For the text-containing cell, return its midpoint in (x, y) coordinate format. 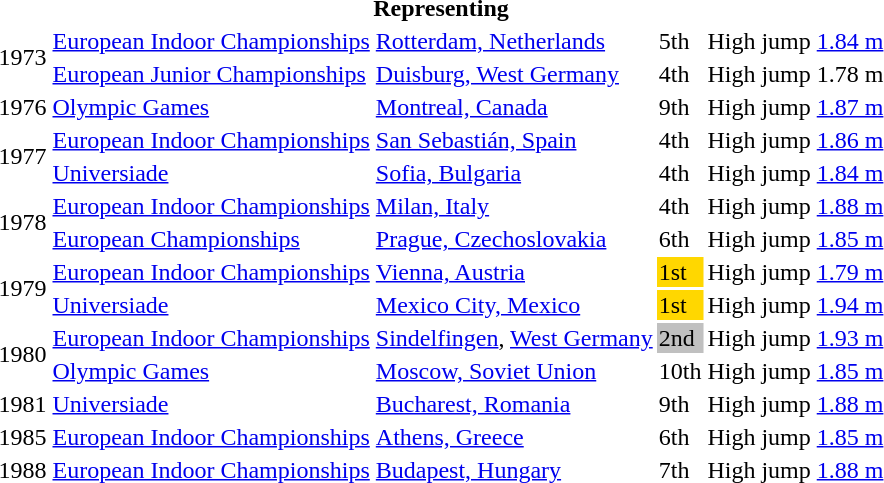
Moscow, Soviet Union (514, 371)
Rotterdam, Netherlands (514, 41)
Athens, Greece (514, 437)
European Championships (211, 239)
2nd (680, 338)
European Junior Championships (211, 74)
Montreal, Canada (514, 107)
10th (680, 371)
Sofia, Bulgaria (514, 173)
Mexico City, Mexico (514, 305)
Bucharest, Romania (514, 404)
Prague, Czechoslovakia (514, 239)
Milan, Italy (514, 206)
Sindelfingen, West Germany (514, 338)
Duisburg, West Germany (514, 74)
San Sebastián, Spain (514, 140)
5th (680, 41)
Vienna, Austria (514, 272)
